Determine the (x, y) coordinate at the center of the cell enclosing the given text.  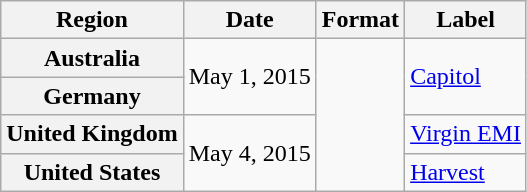
Label (466, 20)
Virgin EMI (466, 134)
May 4, 2015 (250, 153)
Region (92, 20)
Harvest (466, 172)
May 1, 2015 (250, 77)
Format (360, 20)
Capitol (466, 77)
Germany (92, 96)
United States (92, 172)
Date (250, 20)
United Kingdom (92, 134)
Australia (92, 58)
